Return (X, Y) of the center of cell containing provided text 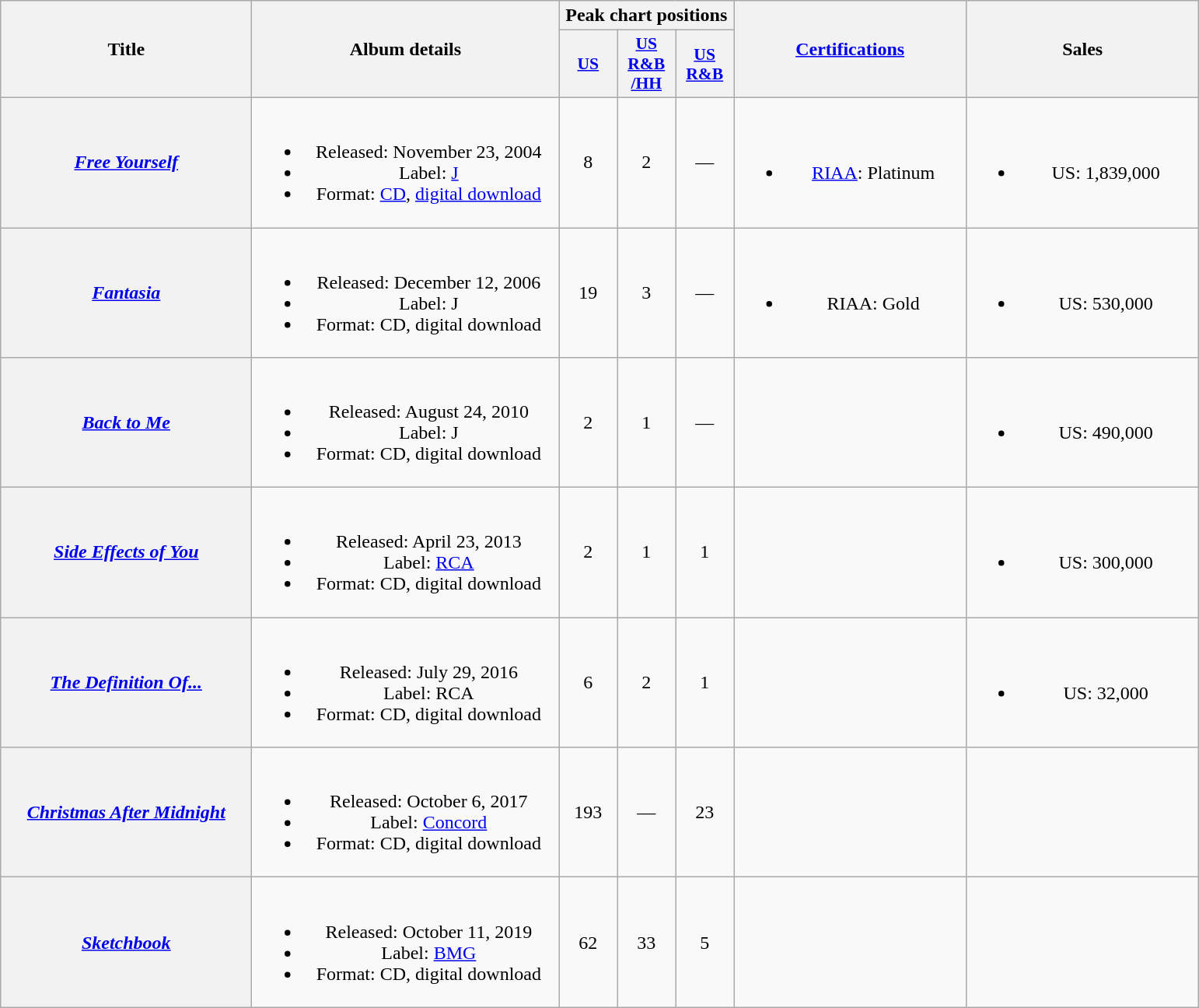
Released: December 12, 2006Label: JFormat: CD, digital download (406, 292)
3 (647, 292)
Free Yourself (126, 162)
US: 1,839,000 (1082, 162)
Released: November 23, 2004Label: JFormat: CD, digital download (406, 162)
Sales (1082, 50)
6 (588, 683)
Released: October 6, 2017Label: ConcordFormat: CD, digital download (406, 812)
USR&B/HH (647, 64)
The Definition Of... (126, 683)
US: 490,000 (1082, 423)
USR&B (704, 64)
Album details (406, 50)
19 (588, 292)
33 (647, 943)
RIAA: Platinum (851, 162)
US (588, 64)
RIAA: Gold (851, 292)
US: 32,000 (1082, 683)
US: 530,000 (1082, 292)
62 (588, 943)
Back to Me (126, 423)
Sketchbook (126, 943)
8 (588, 162)
Fantasia (126, 292)
193 (588, 812)
5 (704, 943)
Peak chart positions (647, 16)
Title (126, 50)
Christmas After Midnight (126, 812)
23 (704, 812)
Released: April 23, 2013Label: RCAFormat: CD, digital download (406, 552)
Released: October 11, 2019Label: BMGFormat: CD, digital download (406, 943)
Side Effects of You (126, 552)
US: 300,000 (1082, 552)
Released: July 29, 2016Label: RCAFormat: CD, digital download (406, 683)
Released: August 24, 2010Label: JFormat: CD, digital download (406, 423)
Certifications (851, 50)
